Detect which cell encompasses the target text, then output its (X, Y) center coordinate. 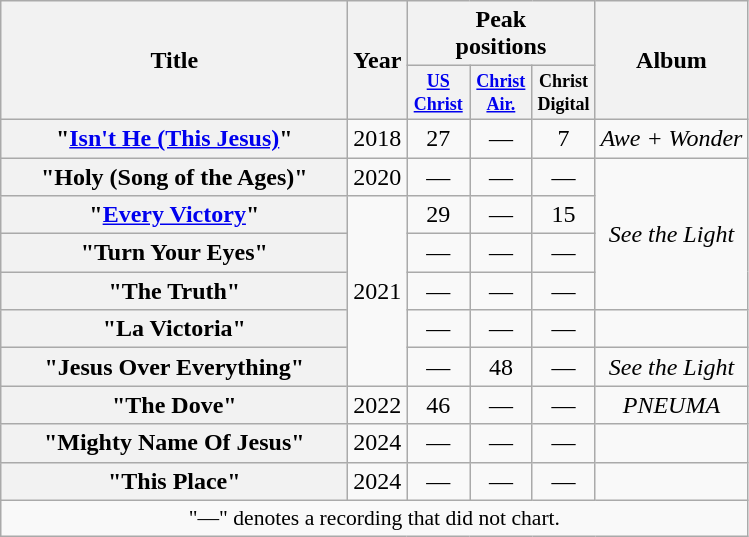
Awe + Wonder (672, 138)
"Turn Your Eyes" (174, 253)
"La Victoria" (174, 329)
"Mighty Name Of Jesus" (174, 443)
48 (502, 367)
"Every Victory" (174, 215)
ChristDigital (564, 93)
29 (438, 215)
"Holy (Song of the Ages)" (174, 177)
2021 (378, 291)
2020 (378, 177)
27 (438, 138)
Album (672, 60)
PNEUMA (672, 405)
"Isn't He (This Jesus)" (174, 138)
ChristAir. (502, 93)
"The Dove" (174, 405)
2018 (378, 138)
7 (564, 138)
Title (174, 60)
"—" denotes a recording that did not chart. (374, 518)
"Jesus Over Everything" (174, 367)
Peakpositions (501, 34)
Year (378, 60)
"The Truth" (174, 291)
USChrist (438, 93)
46 (438, 405)
2022 (378, 405)
15 (564, 215)
"This Place" (174, 481)
